Find where the given text appears and provide that cell's center as [X, Y] coordinate. 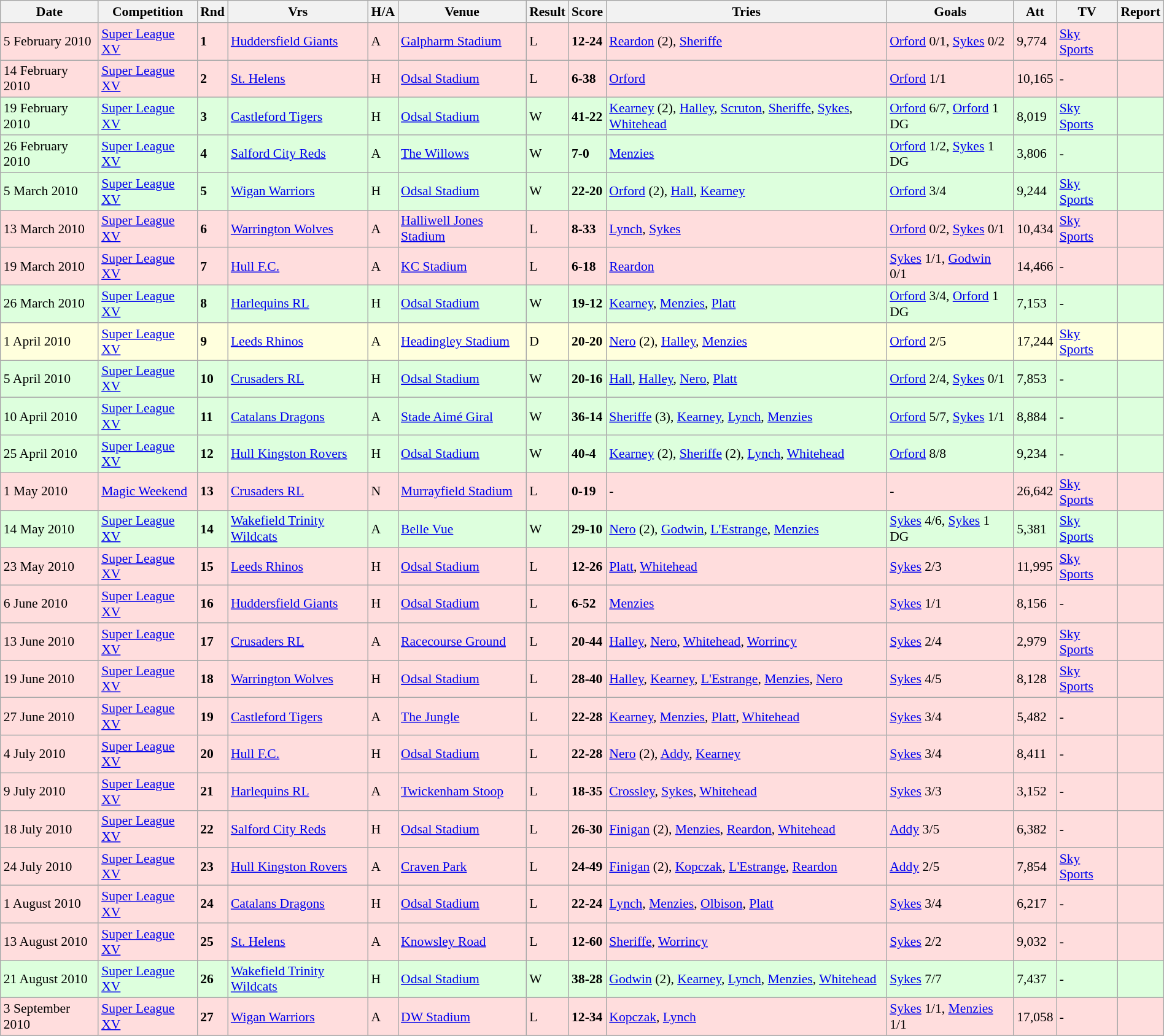
Nero (2), Godwin, L'Estrange, Menzies [747, 529]
Halley, Kearney, L'Estrange, Menzies, Nero [747, 679]
28-40 [587, 679]
21 [212, 792]
19 March 2010 [49, 266]
Sykes 1/1, Menzies 1/1 [950, 1016]
Orford 8/8 [950, 454]
D [548, 341]
13 June 2010 [49, 642]
The Willows [462, 153]
Orford 0/1, Sykes 0/2 [950, 42]
Knowsley Road [462, 941]
12-34 [587, 1016]
Rnd [212, 12]
8-33 [587, 228]
Tries [747, 12]
1 May 2010 [49, 491]
Racecourse Ground [462, 642]
26-30 [587, 829]
13 August 2010 [49, 941]
19 February 2010 [49, 117]
5 March 2010 [49, 191]
27 June 2010 [49, 717]
Finigan (2), Menzies, Reardon, Whitehead [747, 829]
7,854 [1035, 867]
Kearney (2), Sheriffe (2), Lynch, Whitehead [747, 454]
Orford [747, 79]
11 [212, 416]
Addy 3/5 [950, 829]
Orford 1/2, Sykes 1 DG [950, 153]
1 April 2010 [49, 341]
4 [212, 153]
Lynch, Menzies, Olbison, Platt [747, 905]
Belle Vue [462, 529]
3 September 2010 [49, 1016]
Stade Aimé Giral [462, 416]
27 [212, 1016]
6-38 [587, 79]
Score [587, 12]
10 April 2010 [49, 416]
25 [212, 941]
0-19 [587, 491]
Orford 2/4, Sykes 0/1 [950, 379]
Venue [462, 12]
9,244 [1035, 191]
Sykes 2/3 [950, 567]
6 [212, 228]
14 May 2010 [49, 529]
9,774 [1035, 42]
Orford (2), Hall, Kearney [747, 191]
Att [1035, 12]
Nero (2), Addy, Kearney [747, 754]
8,411 [1035, 754]
5 February 2010 [49, 42]
6,217 [1035, 905]
12-24 [587, 42]
6 June 2010 [49, 604]
22 [212, 829]
22-24 [587, 905]
18 July 2010 [49, 829]
16 [212, 604]
TV [1087, 12]
Crossley, Sykes, Whitehead [747, 792]
Platt, Whitehead [747, 567]
18-35 [587, 792]
6-18 [587, 266]
H/A [383, 12]
24 July 2010 [49, 867]
11,995 [1035, 567]
Competition [147, 12]
22-20 [587, 191]
20 [212, 754]
21 August 2010 [49, 980]
Sykes 1/1, Godwin 0/1 [950, 266]
17,244 [1035, 341]
2 [212, 79]
Sykes 1/1 [950, 604]
24-49 [587, 867]
12-60 [587, 941]
Sykes 4/5 [950, 679]
25 April 2010 [49, 454]
Sykes 2/2 [950, 941]
26 February 2010 [49, 153]
Date [49, 12]
14 February 2010 [49, 79]
7 [212, 266]
23 [212, 867]
6,382 [1035, 829]
5,381 [1035, 529]
Twickenham Stoop [462, 792]
17,058 [1035, 1016]
Lynch, Sykes [747, 228]
14,466 [1035, 266]
4 July 2010 [49, 754]
6-52 [587, 604]
12 [212, 454]
Orford 6/7, Orford 1 DG [950, 117]
23 May 2010 [49, 567]
Galpharm Stadium [462, 42]
7-0 [587, 153]
40-4 [587, 454]
19 June 2010 [49, 679]
5 April 2010 [49, 379]
7,153 [1035, 304]
Hall, Halley, Nero, Platt [747, 379]
2,979 [1035, 642]
5 [212, 191]
9 [212, 341]
10 [212, 379]
Sheriffe (3), Kearney, Lynch, Menzies [747, 416]
5,482 [1035, 717]
Murrayfield Stadium [462, 491]
Goals [950, 12]
26,642 [1035, 491]
Finigan (2), Kopczak, L'Estrange, Reardon [747, 867]
7,437 [1035, 980]
Kearney (2), Halley, Scruton, Sheriffe, Sykes, Whitehead [747, 117]
15 [212, 567]
KC Stadium [462, 266]
Sykes 7/7 [950, 980]
18 [212, 679]
Reardon [747, 266]
9 July 2010 [49, 792]
Orford 5/7, Sykes 1/1 [950, 416]
Orford 3/4 [950, 191]
3,806 [1035, 153]
Report [1141, 12]
Craven Park [462, 867]
13 [212, 491]
Orford 2/5 [950, 341]
8,884 [1035, 416]
3 [212, 117]
10,434 [1035, 228]
Orford 3/4, Orford 1 DG [950, 304]
20-16 [587, 379]
13 March 2010 [49, 228]
36-14 [587, 416]
17 [212, 642]
14 [212, 529]
1 August 2010 [49, 905]
Halliwell Jones Stadium [462, 228]
7,853 [1035, 379]
26 [212, 980]
3,152 [1035, 792]
8,128 [1035, 679]
Result [548, 12]
19-12 [587, 304]
8 [212, 304]
10,165 [1035, 79]
Nero (2), Halley, Menzies [747, 341]
9,234 [1035, 454]
26 March 2010 [49, 304]
20-20 [587, 341]
Addy 2/5 [950, 867]
38-28 [587, 980]
Kearney, Menzies, Platt, Whitehead [747, 717]
Sykes 3/3 [950, 792]
Magic Weekend [147, 491]
Halley, Nero, Whitehead, Worrincy [747, 642]
41-22 [587, 117]
DW Stadium [462, 1016]
1 [212, 42]
The Jungle [462, 717]
20-44 [587, 642]
Orford 1/1 [950, 79]
Reardon (2), Sheriffe [747, 42]
Sykes 2/4 [950, 642]
8,156 [1035, 604]
9,032 [1035, 941]
Kopczak, Lynch [747, 1016]
Sheriffe, Worrincy [747, 941]
Sykes 4/6, Sykes 1 DG [950, 529]
Vrs [298, 12]
19 [212, 717]
24 [212, 905]
29-10 [587, 529]
Kearney, Menzies, Platt [747, 304]
N [383, 491]
Headingley Stadium [462, 341]
12-26 [587, 567]
8,019 [1035, 117]
Godwin (2), Kearney, Lynch, Menzies, Whitehead [747, 980]
Orford 0/2, Sykes 0/1 [950, 228]
